From the cell containing the given text, extract its center point as [X, Y] coordinate. 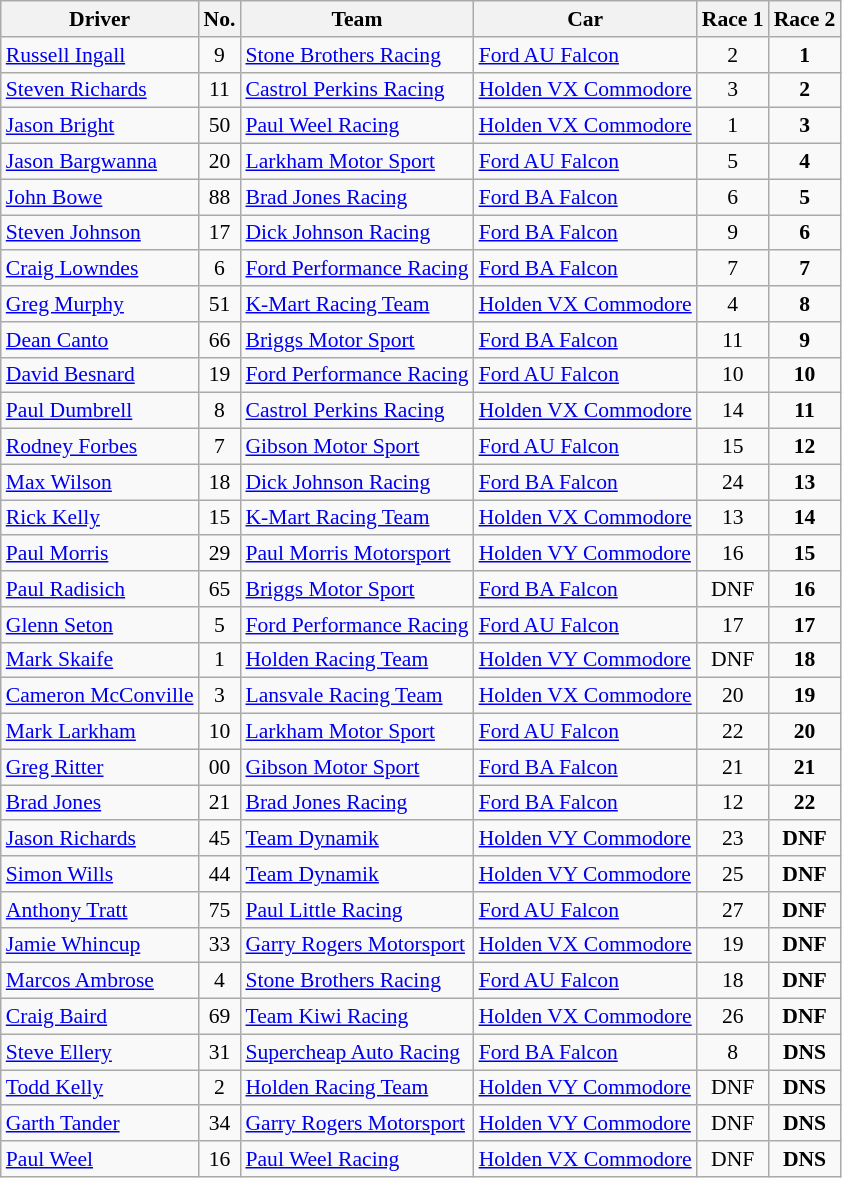
Steven Johnson [100, 233]
Craig Lowndes [100, 269]
Paul Radisich [100, 589]
Todd Kelly [100, 1088]
Paul Dumbrell [100, 411]
Mark Skaife [100, 660]
Greg Ritter [100, 767]
26 [733, 1017]
Marcos Ambrose [100, 981]
69 [220, 1017]
44 [220, 874]
65 [220, 589]
Paul Little Racing [356, 910]
Rick Kelly [100, 518]
Greg Murphy [100, 304]
88 [220, 197]
John Bowe [100, 197]
Jamie Whincup [100, 945]
Garth Tander [100, 1124]
Paul Morris Motorsport [356, 554]
00 [220, 767]
Team [356, 19]
29 [220, 554]
Jason Richards [100, 839]
Lansvale Racing Team [356, 696]
Jason Bright [100, 126]
Paul Weel [100, 1159]
34 [220, 1124]
Glenn Seton [100, 625]
Driver [100, 19]
23 [733, 839]
Supercheap Auto Racing [356, 1052]
Craig Baird [100, 1017]
45 [220, 839]
Jason Bargwanna [100, 162]
25 [733, 874]
Brad Jones [100, 803]
Car [586, 19]
51 [220, 304]
27 [733, 910]
75 [220, 910]
Dean Canto [100, 340]
David Besnard [100, 375]
66 [220, 340]
Race 1 [733, 19]
Simon Wills [100, 874]
Russell Ingall [100, 55]
24 [733, 482]
Mark Larkham [100, 732]
Paul Morris [100, 554]
Race 2 [805, 19]
No. [220, 19]
Team Kiwi Racing [356, 1017]
50 [220, 126]
Max Wilson [100, 482]
Steve Ellery [100, 1052]
31 [220, 1052]
Steven Richards [100, 90]
Anthony Tratt [100, 910]
33 [220, 945]
Cameron McConville [100, 696]
Rodney Forbes [100, 447]
